Find where the given text appears and provide that cell's center as [X, Y] coordinate. 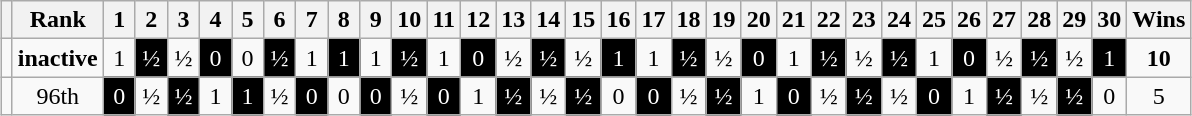
15 [584, 20]
2 [151, 20]
14 [548, 20]
9 [376, 20]
17 [654, 20]
11 [444, 20]
16 [618, 20]
27 [1004, 20]
23 [864, 20]
3 [183, 20]
18 [688, 20]
22 [828, 20]
4 [215, 20]
inactive [58, 58]
Rank [58, 20]
21 [794, 20]
19 [724, 20]
30 [1110, 20]
96th [58, 96]
13 [514, 20]
20 [758, 20]
25 [934, 20]
8 [344, 20]
24 [898, 20]
7 [312, 20]
26 [970, 20]
Wins [1159, 20]
12 [478, 20]
28 [1040, 20]
29 [1074, 20]
6 [280, 20]
